Scan for the cell matching the given text and deliver its [x, y] coordinate at center. 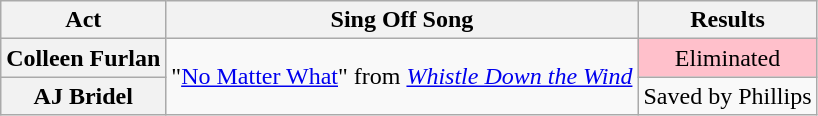
Act [84, 20]
Saved by Phillips [728, 96]
Sing Off Song [402, 20]
Colleen Furlan [84, 58]
Results [728, 20]
"No Matter What" from Whistle Down the Wind [402, 77]
AJ Bridel [84, 96]
Eliminated [728, 58]
